For the text-containing cell, return its midpoint in [x, y] coordinate format. 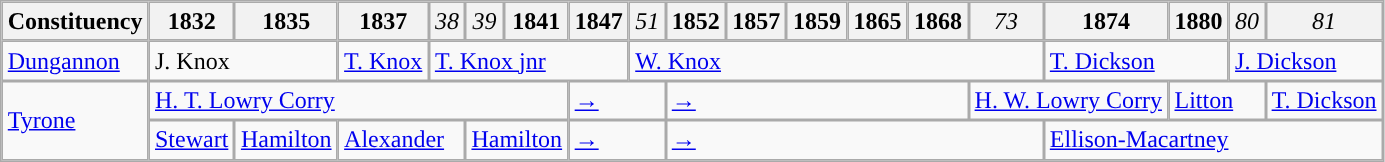
38 [448, 22]
81 [1324, 22]
1847 [598, 22]
1880 [1198, 22]
T. Knox jnr [529, 61]
73 [1006, 22]
1841 [536, 22]
1859 [818, 22]
Alexander [402, 140]
1832 [192, 22]
Stewart [192, 140]
Constituency [76, 22]
1837 [384, 22]
J. Knox [244, 61]
51 [648, 22]
T. Knox [384, 61]
Litton [1216, 101]
W. Knox [836, 61]
1874 [1106, 22]
1852 [696, 22]
H. T. Lowry Corry [359, 101]
J. Dickson [1306, 61]
H. W. Lowry Corry [1068, 101]
1868 [938, 22]
Tyrone [76, 120]
Dungannon [76, 61]
80 [1248, 22]
Ellison-Macartney [1214, 140]
1857 [756, 22]
1835 [286, 22]
39 [484, 22]
1865 [878, 22]
